Capture the cell that displays the provided text and extract its [X, Y] central coordinate. 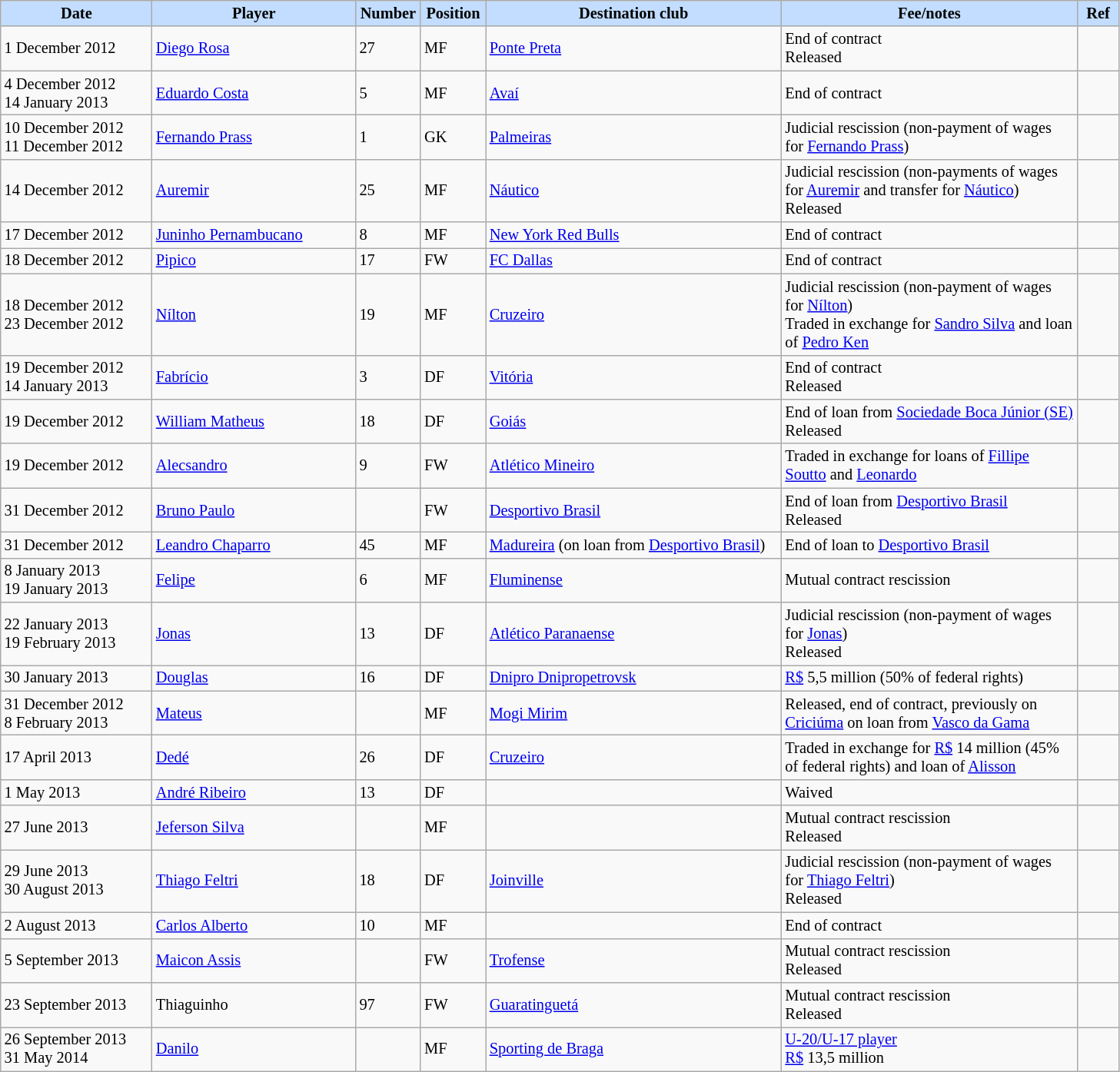
Diego Rosa [254, 48]
Mogi Mirim [633, 713]
Fee/notes [930, 13]
Fernando Prass [254, 137]
Judicial rescission (non-payment of wages for Thiago Feltri)Released [930, 881]
Judicial rescission (non-payment of wages for Nílton)Traded in exchange for Sandro Silva and loan of Pedro Ken [930, 314]
18 December 2012 [77, 261]
Dnipro Dnipropetrovsk [633, 678]
Náutico [633, 191]
Desportivo Brasil [633, 510]
Juninho Pernambucano [254, 235]
3 [389, 377]
Jeferson Silva [254, 828]
Trofense [633, 961]
End of loan to Desportivo Brasil [930, 545]
1 December 2012 [77, 48]
1 May 2013 [77, 792]
Destination club [633, 13]
9 [389, 466]
Jonas [254, 634]
30 January 2013 [77, 678]
Nílton [254, 314]
Douglas [254, 678]
25 [389, 191]
Ponte Preta [633, 48]
GK [454, 137]
10 December 201211 December 2012 [77, 137]
6 [389, 580]
Atlético Mineiro [633, 466]
Madureira (on loan from Desportivo Brasil) [633, 545]
17 December 2012 [77, 235]
97 [389, 1004]
Fabrício [254, 377]
18 December 201223 December 2012 [77, 314]
19 [389, 314]
1 [389, 137]
23 September 2013 [77, 1004]
André Ribeiro [254, 792]
Ref [1098, 13]
FC Dallas [633, 261]
William Matheus [254, 421]
Fluminense [633, 580]
Number [389, 13]
Auremir [254, 191]
Maicon Assis [254, 961]
Judicial rescission (non-payments of wages for Auremir and transfer for Náutico)Released [930, 191]
Waived [930, 792]
26 September 201331 May 2014 [77, 1049]
Bruno Paulo [254, 510]
Alecsandro [254, 466]
26 [389, 757]
Guaratinguetá [633, 1004]
8 January 201319 January 2013 [77, 580]
45 [389, 545]
Released, end of contract, previously on Criciúma on loan from Vasco da Gama [930, 713]
27 June 2013 [77, 828]
Player [254, 13]
Avaí [633, 93]
Leandro Chaparro [254, 545]
10 [389, 925]
Thiago Feltri [254, 881]
Atlético Paranaense [633, 634]
Danilo [254, 1049]
22 January 201319 February 2013 [77, 634]
29 June 201330 August 2013 [77, 881]
Position [454, 13]
Traded in exchange for loans of Fillipe Soutto and Leonardo [930, 466]
31 December 20128 February 2013 [77, 713]
17 April 2013 [77, 757]
Thiaguinho [254, 1004]
19 December 201214 January 2013 [77, 377]
Pipico [254, 261]
5 [389, 93]
Vitória [633, 377]
Date [77, 13]
2 August 2013 [77, 925]
U-20/U-17 playerR$ 13,5 million [930, 1049]
Sporting de Braga [633, 1049]
14 December 2012 [77, 191]
R$ 5,5 million (50% of federal rights) [930, 678]
5 September 2013 [77, 961]
Traded in exchange for R$ 14 million (45% of federal rights) and loan of Alisson [930, 757]
Dedé [254, 757]
Carlos Alberto [254, 925]
Judicial rescission (non-payment of wages for Fernando Prass) [930, 137]
Felipe [254, 580]
17 [389, 261]
New York Red Bulls [633, 235]
Judicial rescission (non-payment of wages for Jonas)Released [930, 634]
End of loan from Desportivo BrasilReleased [930, 510]
Mutual contract rescission [930, 580]
Goiás [633, 421]
Mateus [254, 713]
8 [389, 235]
27 [389, 48]
16 [389, 678]
4 December 201214 January 2013 [77, 93]
Palmeiras [633, 137]
Joinville [633, 881]
End of loan from Sociedade Boca Júnior (SE)Released [930, 421]
Eduardo Costa [254, 93]
